Detect which cell encompasses the target text, then output its (x, y) center coordinate. 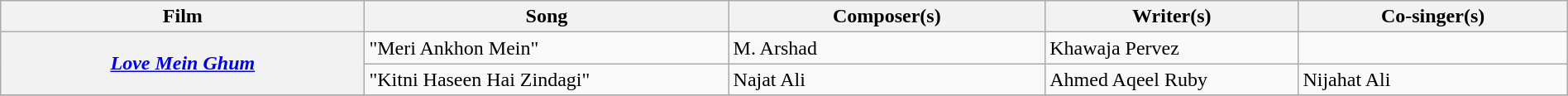
Film (183, 17)
Song (547, 17)
M. Arshad (887, 48)
Co-singer(s) (1432, 17)
Love Mein Ghum (183, 64)
Ahmed Aqeel Ruby (1172, 79)
Nijahat Ali (1432, 79)
Najat Ali (887, 79)
Composer(s) (887, 17)
Khawaja Pervez (1172, 48)
"Meri Ankhon Mein" (547, 48)
Writer(s) (1172, 17)
"Kitni Haseen Hai Zindagi" (547, 79)
